Extract the [x, y] coordinate from the center of the cell holding the provided text.  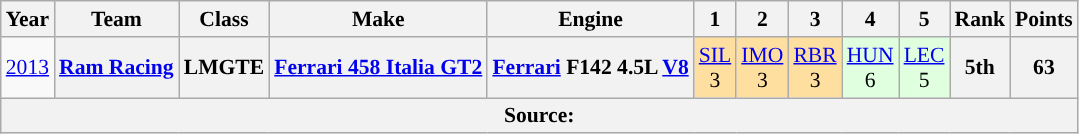
4 [870, 19]
3 [814, 19]
2013 [28, 68]
Ferrari 458 Italia GT2 [378, 68]
HUN6 [870, 68]
Ferrari F142 4.5L V8 [590, 68]
2 [762, 19]
Rank [980, 19]
SIL3 [716, 68]
LMGTE [224, 68]
Source: [540, 116]
63 [1044, 68]
5 [924, 19]
Engine [590, 19]
Class [224, 19]
RBR3 [814, 68]
Points [1044, 19]
Year [28, 19]
LEC5 [924, 68]
Team [116, 19]
Ram Racing [116, 68]
IMO3 [762, 68]
5th [980, 68]
1 [716, 19]
Make [378, 19]
